Determine the (x, y) coordinate at the center of the cell enclosing the given text.  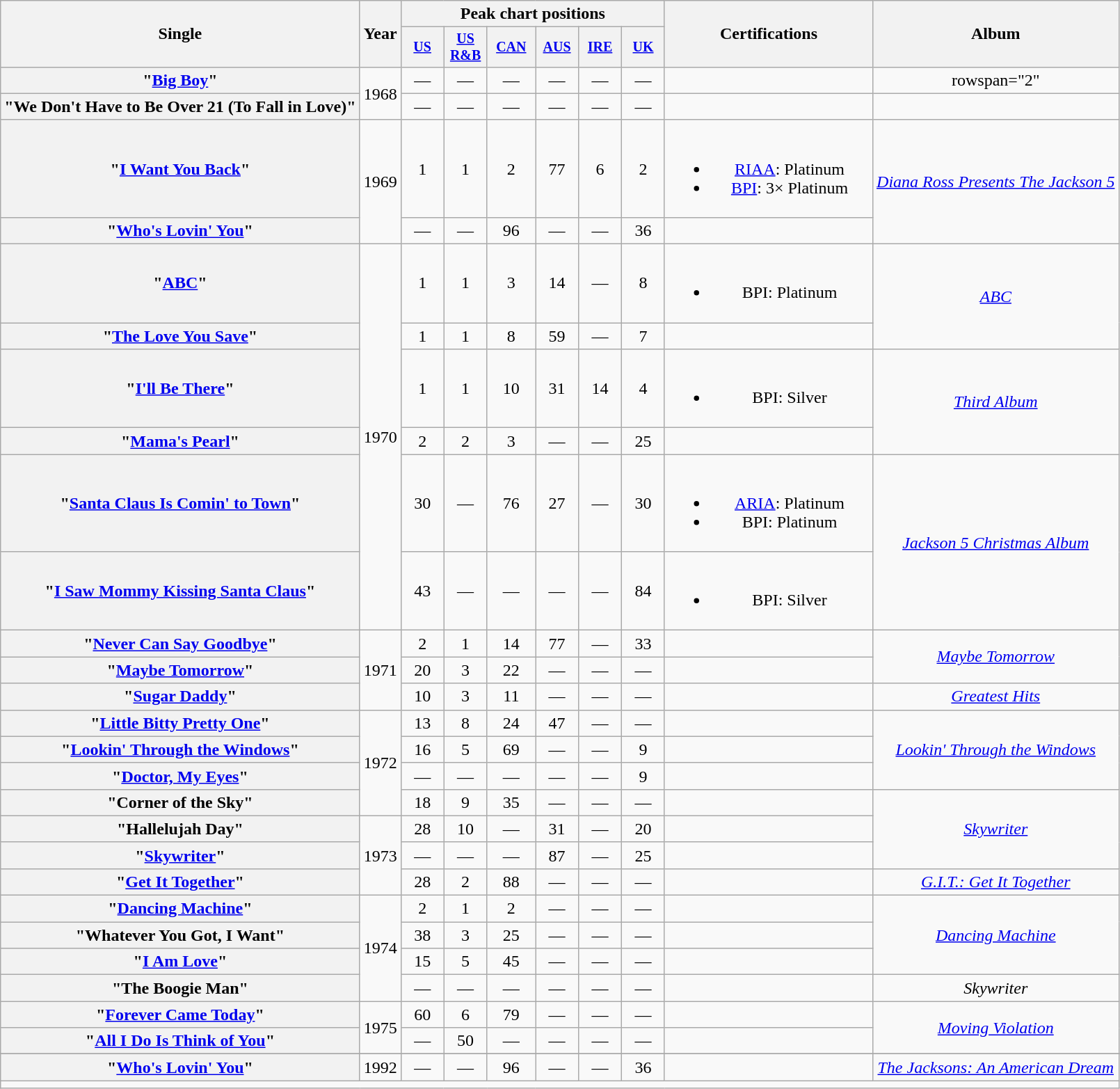
BPI: Platinum (768, 284)
60 (422, 1015)
"Santa Claus Is Comin' to Town" (180, 503)
"Get It Together" (180, 882)
rowspan="2" (996, 80)
Third Album (996, 402)
Certifications (768, 34)
79 (511, 1015)
38 (422, 935)
47 (557, 723)
1968 (380, 93)
1972 (380, 763)
87 (557, 855)
US R&B (465, 47)
"I Am Love" (180, 962)
"Doctor, My Eyes" (180, 776)
1992 (380, 1067)
1969 (380, 182)
IRE (600, 47)
24 (511, 723)
88 (511, 882)
Jackson 5 Christmas Album (996, 543)
The Jacksons: An American Dream (996, 1067)
59 (557, 336)
ABC (996, 296)
1975 (380, 1028)
Greatest Hits (996, 697)
1970 (380, 437)
"Maybe Tomorrow" (180, 670)
22 (511, 670)
UK (643, 47)
11 (511, 697)
"Big Boy" (180, 80)
"Corner of the Sky" (180, 802)
"The Love You Save" (180, 336)
16 (422, 749)
Diana Ross Presents The Jackson 5 (996, 182)
"Skywriter" (180, 855)
Year (380, 34)
G.I.T.: Get It Together (996, 882)
"Dancing Machine" (180, 909)
US (422, 47)
Album (996, 34)
18 (422, 802)
Dancing Machine (996, 935)
50 (465, 1041)
"Little Bitty Pretty One" (180, 723)
"Mama's Pearl" (180, 441)
"The Boogie Man" (180, 988)
13 (422, 723)
"Whatever You Got, I Want" (180, 935)
"I Want You Back" (180, 168)
7 (643, 336)
"I'll Be There" (180, 388)
84 (643, 591)
ARIA: PlatinumBPI: Platinum (768, 503)
1971 (380, 670)
35 (511, 802)
CAN (511, 47)
45 (511, 962)
Lookin' Through the Windows (996, 749)
1973 (380, 855)
15 (422, 962)
"We Don't Have to Be Over 21 (To Fall in Love)" (180, 106)
Single (180, 34)
RIAA: PlatinumBPI: 3× Platinum (768, 168)
"ABC" (180, 284)
Peak chart positions (533, 14)
"Lookin' Through the Windows" (180, 749)
"Never Can Say Goodbye" (180, 644)
76 (511, 503)
Moving Violation (996, 1028)
33 (643, 644)
"I Saw Mommy Kissing Santa Claus" (180, 591)
"Sugar Daddy" (180, 697)
Maybe Tomorrow (996, 657)
43 (422, 591)
"Hallelujah Day" (180, 829)
AUS (557, 47)
"All I Do Is Think of You" (180, 1041)
69 (511, 749)
27 (557, 503)
"Forever Came Today" (180, 1015)
4 (643, 388)
1974 (380, 948)
